Return the [X, Y] coordinate for the center point of the cell that contains the specified text.  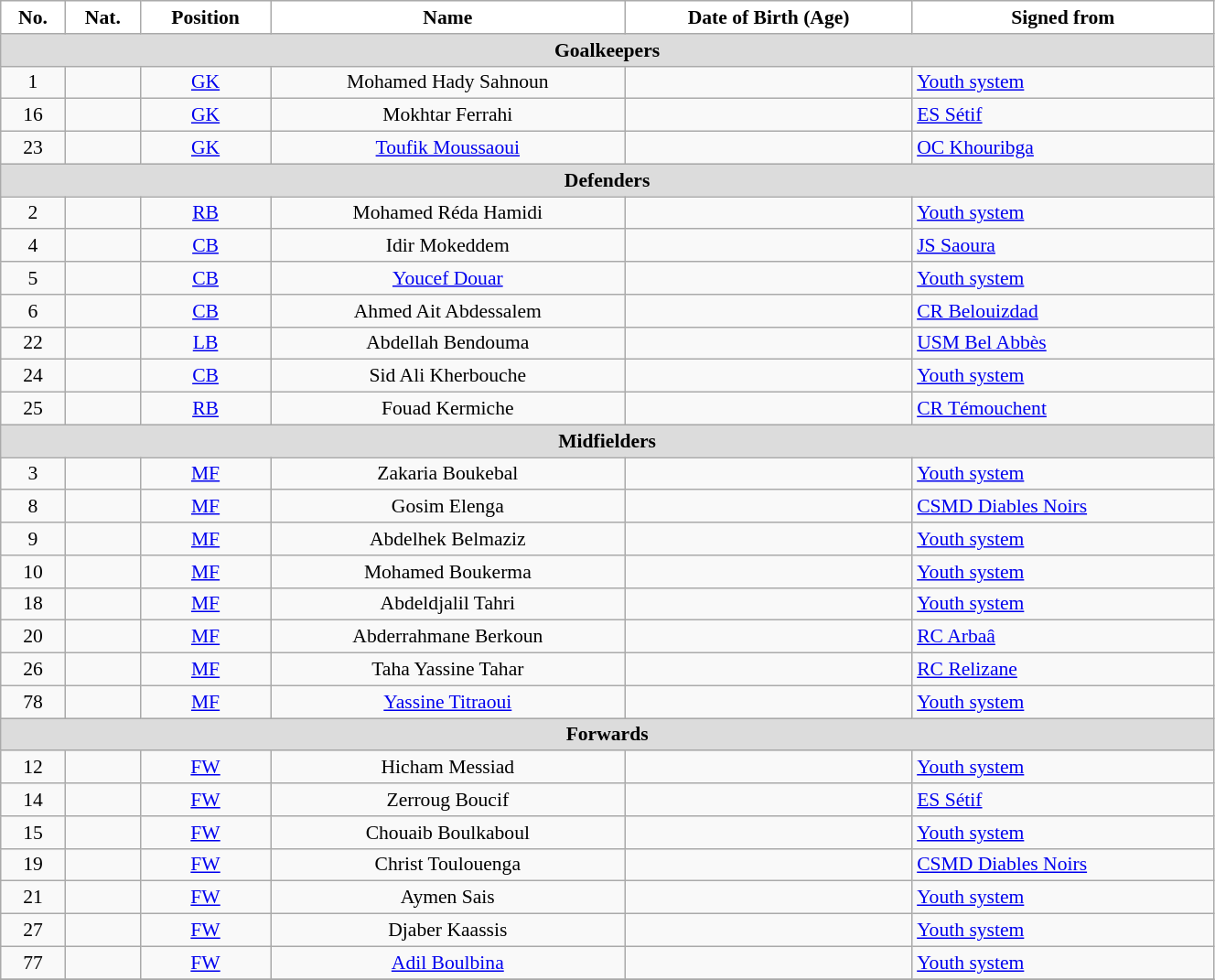
Abdelhek Belmaziz [448, 539]
Mohamed Hady Sahnoun [448, 82]
OC Khouribga [1063, 148]
6 [33, 311]
77 [33, 963]
Gosim Elenga [448, 507]
Zerroug Boucif [448, 800]
Abdeldjalil Tahri [448, 604]
Name [448, 17]
8 [33, 507]
20 [33, 637]
Position [206, 17]
24 [33, 376]
1 [33, 82]
Hicham Messiad [448, 768]
RC Relizane [1063, 670]
Fouad Kermiche [448, 409]
Christ Toulouenga [448, 865]
Chouaib Boulkaboul [448, 833]
Abderrahmane Berkoun [448, 637]
Nat. [102, 17]
27 [33, 931]
Signed from [1063, 17]
10 [33, 572]
Aymen Sais [448, 898]
15 [33, 833]
4 [33, 246]
12 [33, 768]
Toufik Moussaoui [448, 148]
Defenders [607, 180]
No. [33, 17]
USM Bel Abbès [1063, 343]
Mohamed Boukerma [448, 572]
CR Belouizdad [1063, 311]
22 [33, 343]
19 [33, 865]
RC Arbaâ [1063, 637]
Youcef Douar [448, 278]
Date of Birth (Age) [769, 17]
Zakaria Boukebal [448, 474]
21 [33, 898]
Goalkeepers [607, 50]
26 [33, 670]
Abdellah Bendouma [448, 343]
Idir Mokeddem [448, 246]
CR Témouchent [1063, 409]
16 [33, 115]
Mohamed Réda Hamidi [448, 213]
Midfielders [607, 441]
18 [33, 604]
Ahmed Ait Abdessalem [448, 311]
14 [33, 800]
Sid Ali Kherbouche [448, 376]
9 [33, 539]
23 [33, 148]
3 [33, 474]
Taha Yassine Tahar [448, 670]
LB [206, 343]
JS Saoura [1063, 246]
2 [33, 213]
Forwards [607, 735]
Adil Boulbina [448, 963]
25 [33, 409]
Mokhtar Ferrahi [448, 115]
5 [33, 278]
Djaber Kaassis [448, 931]
78 [33, 702]
Yassine Titraoui [448, 702]
